Locate the cell with the specified text and output its (X, Y) center coordinate. 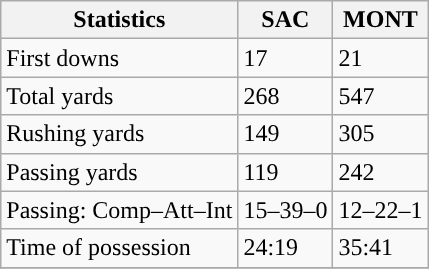
21 (380, 58)
SAC (286, 20)
119 (286, 172)
305 (380, 134)
Passing yards (120, 172)
17 (286, 58)
Total yards (120, 96)
12–22–1 (380, 210)
Time of possession (120, 248)
242 (380, 172)
547 (380, 96)
Statistics (120, 20)
MONT (380, 20)
268 (286, 96)
15–39–0 (286, 210)
24:19 (286, 248)
Rushing yards (120, 134)
149 (286, 134)
Passing: Comp–Att–Int (120, 210)
First downs (120, 58)
35:41 (380, 248)
